From the cell containing the given text, extract its center point as (X, Y) coordinate. 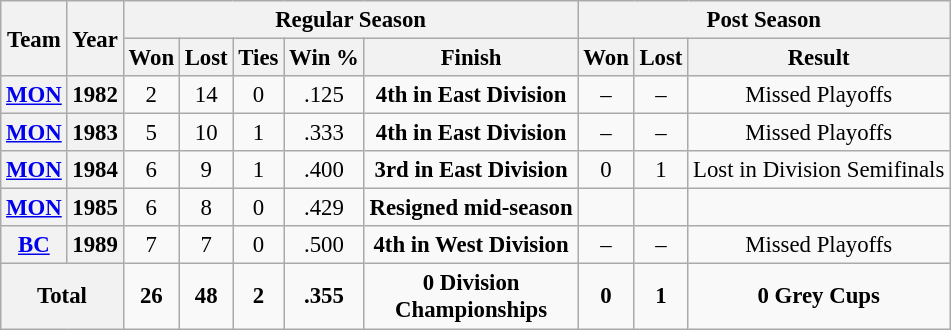
Resigned mid-season (471, 208)
8 (206, 208)
Team (34, 38)
Lost in Division Semifinals (819, 170)
9 (206, 170)
Post Season (764, 20)
1982 (95, 95)
Total (62, 296)
.333 (324, 133)
.429 (324, 208)
1984 (95, 170)
4th in West Division (471, 245)
.500 (324, 245)
.400 (324, 170)
3rd in East Division (471, 170)
0 DivisionChampionships (471, 296)
Result (819, 58)
1983 (95, 133)
48 (206, 296)
26 (151, 296)
Year (95, 38)
Regular Season (350, 20)
Win % (324, 58)
Ties (258, 58)
.355 (324, 296)
.125 (324, 95)
5 (151, 133)
1989 (95, 245)
10 (206, 133)
14 (206, 95)
Finish (471, 58)
1985 (95, 208)
BC (34, 245)
0 Grey Cups (819, 296)
